Provide the (x, y) coordinate of the cell's center where the given text is located.  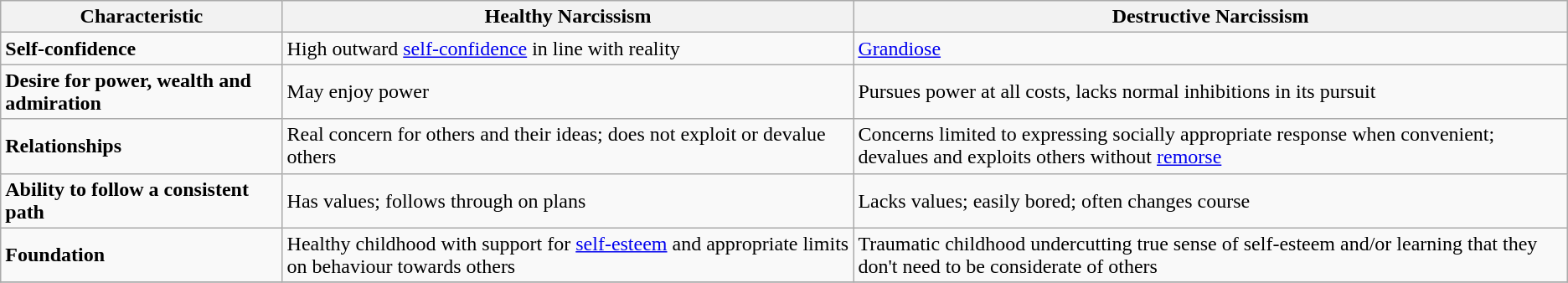
Healthy Narcissism (568, 17)
Pursues power at all costs, lacks normal inhibitions in its pursuit (1210, 92)
Destructive Narcissism (1210, 17)
Ability to follow a consistent path (142, 201)
High outward self-confidence in line with reality (568, 49)
Real concern for others and their ideas; does not exploit or devalue others (568, 146)
Characteristic (142, 17)
May enjoy power (568, 92)
Concerns limited to expressing socially appropriate response when convenient; devalues and exploits others without remorse (1210, 146)
Self-confidence (142, 49)
Traumatic childhood undercutting true sense of self-esteem and/or learning that they don't need to be considerate of others (1210, 255)
Foundation (142, 255)
Relationships (142, 146)
Desire for power, wealth and admiration (142, 92)
Lacks values; easily bored; often changes course (1210, 201)
Grandiose (1210, 49)
Healthy childhood with support for self-esteem and appropriate limits on behaviour towards others (568, 255)
Has values; follows through on plans (568, 201)
